Pinpoint the cell where the given text exists, returning its [X, Y] midpoint coordinate. 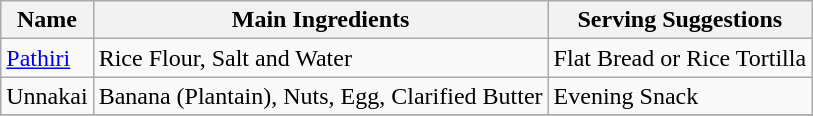
Unnakai [47, 96]
Pathiri [47, 58]
Serving Suggestions [680, 20]
Main Ingredients [320, 20]
Evening Snack [680, 96]
Name [47, 20]
Banana (Plantain), Nuts, Egg, Clarified Butter [320, 96]
Rice Flour, Salt and Water [320, 58]
Flat Bread or Rice Tortilla [680, 58]
